From the cell containing the given text, extract its center point as [x, y] coordinate. 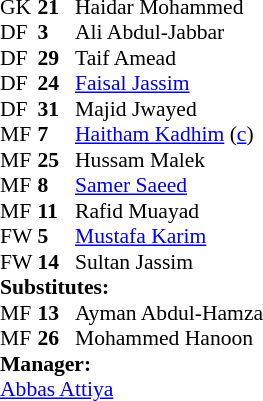
Haitham Kadhim (c) [169, 135]
Faisal Jassim [169, 83]
Ali Abdul-Jabbar [169, 33]
29 [57, 58]
7 [57, 135]
Ayman Abdul-Hamza [169, 313]
31 [57, 109]
3 [57, 33]
Majid Jwayed [169, 109]
Rafid Muayad [169, 211]
24 [57, 83]
Mohammed Hanoon [169, 339]
Mustafa Karim [169, 237]
13 [57, 313]
26 [57, 339]
Manager: [132, 364]
11 [57, 211]
5 [57, 237]
Hussam Malek [169, 160]
Sultan Jassim [169, 262]
Taif Amead [169, 58]
Samer Saeed [169, 185]
25 [57, 160]
Substitutes: [132, 287]
14 [57, 262]
8 [57, 185]
